Pinpoint the cell where the given text exists, returning its [X, Y] midpoint coordinate. 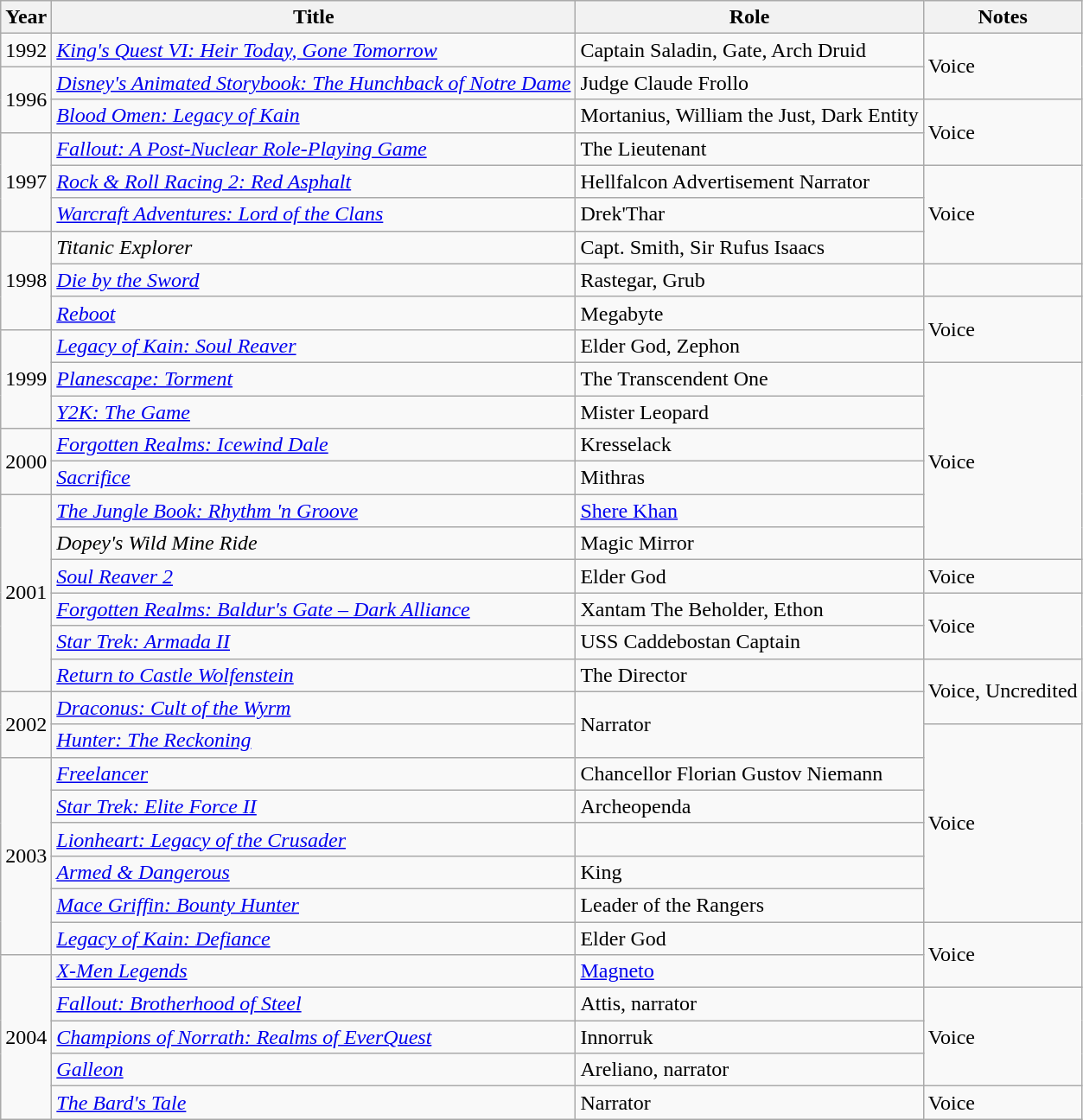
Star Trek: Elite Force II [314, 806]
Magic Mirror [749, 544]
Role [749, 17]
Judge Claude Frollo [749, 83]
Mithras [749, 478]
The Director [749, 675]
2000 [26, 461]
Disney's Animated Storybook: The Hunchback of Notre Dame [314, 83]
Kresselack [749, 445]
Y2K: The Game [314, 412]
King's Quest VI: Heir Today, Gone Tomorrow [314, 50]
Fallout: A Post-Nuclear Role-Playing Game [314, 149]
1992 [26, 50]
Drek'Thar [749, 214]
Blood Omen: Legacy of Kain [314, 116]
X-Men Legends [314, 971]
Lionheart: Legacy of the Crusader [314, 839]
Notes [1003, 17]
1998 [26, 280]
Forgotten Realms: Icewind Dale [314, 445]
Mister Leopard [749, 412]
King [749, 872]
Innorruk [749, 1037]
Archeopenda [749, 806]
Title [314, 17]
Titanic Explorer [314, 247]
The Lieutenant [749, 149]
2001 [26, 593]
Xantam The Beholder, Ethon [749, 609]
Star Trek: Armada II [314, 642]
Leader of the Rangers [749, 905]
2004 [26, 1037]
Hunter: The Reckoning [314, 741]
Fallout: Brotherhood of Steel [314, 1004]
Attis, narrator [749, 1004]
Warcraft Adventures: Lord of the Clans [314, 214]
Draconus: Cult of the Wyrm [314, 708]
Freelancer [314, 773]
Hellfalcon Advertisement Narrator [749, 181]
Magneto [749, 971]
Legacy of Kain: Soul Reaver [314, 346]
Soul Reaver 2 [314, 576]
Mortanius, William the Just, Dark Entity [749, 116]
Galleon [314, 1070]
Shere Khan [749, 511]
The Bard's Tale [314, 1103]
Areliano, narrator [749, 1070]
Rastegar, Grub [749, 280]
Year [26, 17]
Voice, Uncredited [1003, 691]
Sacrifice [314, 478]
USS Caddebostan Captain [749, 642]
Megabyte [749, 313]
Mace Griffin: Bounty Hunter [314, 905]
Reboot [314, 313]
Die by the Sword [314, 280]
Champions of Norrath: Realms of EverQuest [314, 1037]
2003 [26, 856]
1996 [26, 99]
Elder God, Zephon [749, 346]
Capt. Smith, Sir Rufus Isaacs [749, 247]
Armed & Dangerous [314, 872]
Planescape: Torment [314, 379]
The Jungle Book: Rhythm 'n Groove [314, 511]
Dopey's Wild Mine Ride [314, 544]
Rock & Roll Racing 2: Red Asphalt [314, 181]
Forgotten Realms: Baldur's Gate – Dark Alliance [314, 609]
1997 [26, 181]
The Transcendent One [749, 379]
Return to Castle Wolfenstein [314, 675]
Chancellor Florian Gustov Niemann [749, 773]
Captain Saladin, Gate, Arch Druid [749, 50]
2002 [26, 724]
Legacy of Kain: Defiance [314, 938]
1999 [26, 379]
